For the text-containing cell, return its midpoint in (x, y) coordinate format. 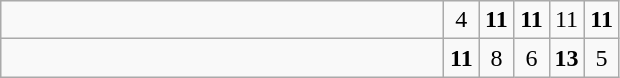
8 (496, 58)
4 (462, 20)
13 (566, 58)
6 (532, 58)
5 (602, 58)
